Pinpoint the cell where the given text exists, returning its [x, y] midpoint coordinate. 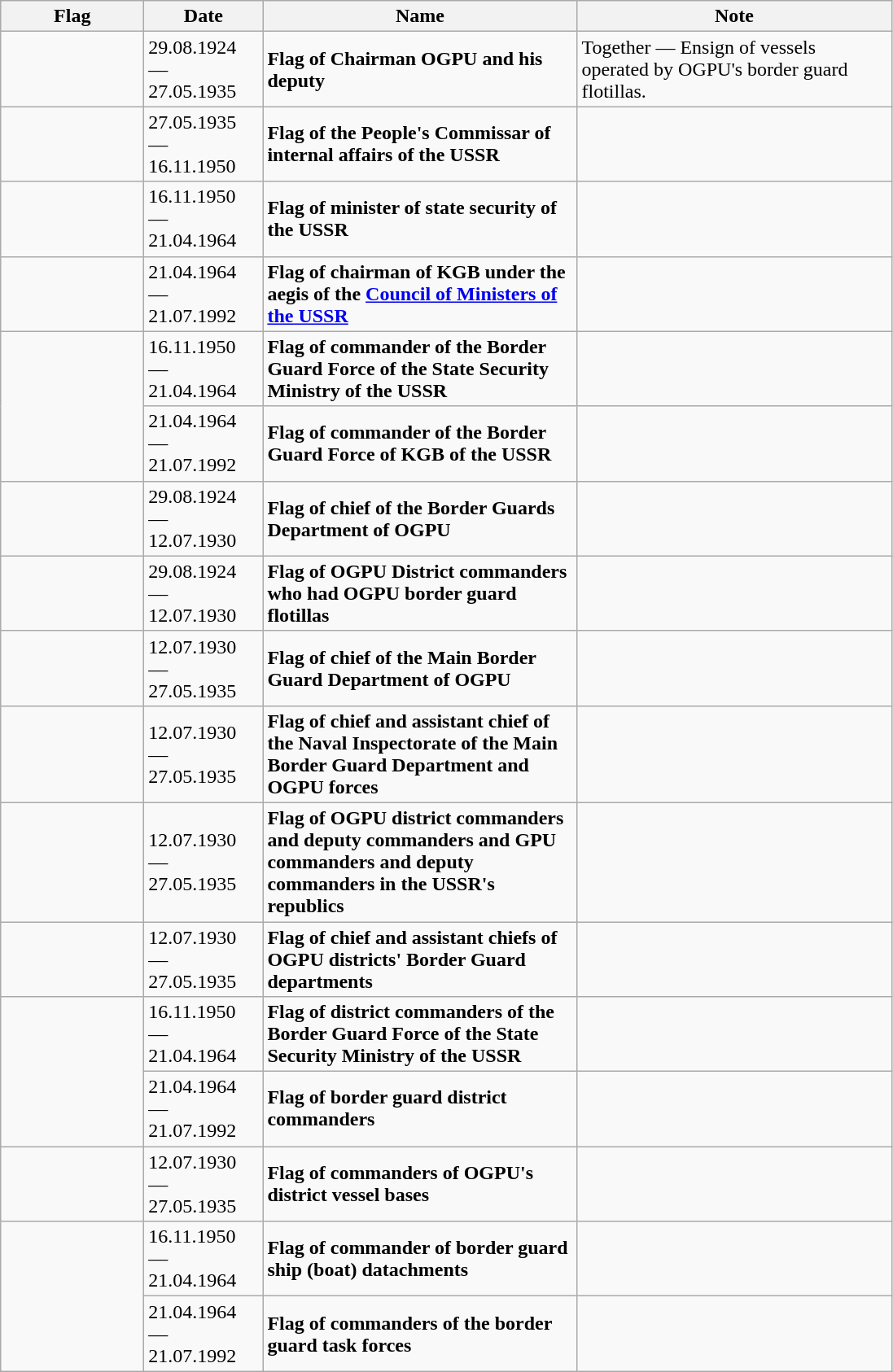
Flag of commanders of the border guard task forces [420, 1334]
Note [734, 16]
Flag of OGPU district commanders and deputy commanders and GPU commanders and deputy commanders in the USSR's republics [420, 862]
Flag of commander of border guard ship (boat) datachments [420, 1259]
27.05.1935 — 16.11.1950 [204, 144]
Flag of chief and assistant chiefs of OGPU districts' Border Guard departments [420, 959]
Flag of district commanders of the Border Guard Force of the State Security Ministry of the USSR [420, 1034]
Flag of commander of the Border Guard Force of KGB of the USSR [420, 443]
Flag [72, 16]
Date [204, 16]
Flag of chief of the Main Border Guard Department of OGPU [420, 668]
Flag of chief and assistant chief of the Naval Inspectorate of the Main Border Guard Department and OGPU forces [420, 754]
Flag of minister of state security of the USSR [420, 219]
Flag of commander of the Border Guard Force of the State Security Ministry of the USSR [420, 369]
Together — Ensign of vessels operated by OGPU's border guard flotillas. [734, 69]
Flag of chief of the Border Guards Department of OGPU [420, 518]
Flag of commanders of OGPU's district vessel bases [420, 1184]
Flag of OGPU District commanders who had OGPU border guard flotillas [420, 593]
Flag of chairman of KGB under the aegis of the Council of Ministers of the USSR [420, 294]
Flag of Chairman OGPU and his deputy [420, 69]
Flag of border guard district commanders [420, 1109]
Flag of the People's Commissar of internal affairs of the USSR [420, 144]
29.08.1924 — 27.05.1935 [204, 69]
Name [420, 16]
